Pinpoint the cell where the given text exists, returning its [x, y] midpoint coordinate. 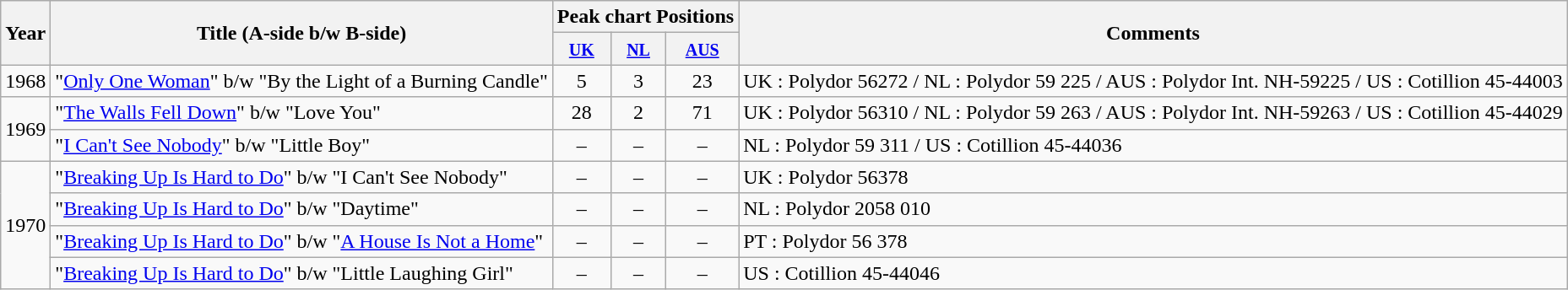
1970 [25, 225]
"Breaking Up Is Hard to Do" b/w "Daytime" [301, 209]
PT : Polydor 56 378 [1153, 241]
NL : Polydor 59 311 / US : Cotillion 45-44036 [1153, 145]
2 [638, 113]
"Only One Woman" b/w "By the Light of a Burning Candle" [301, 81]
1969 [25, 129]
28 [581, 113]
"Breaking Up Is Hard to Do" b/w "I Can't See Nobody" [301, 177]
23 [703, 81]
"The Walls Fell Down" b/w "Love You" [301, 113]
Peak chart Positions [645, 17]
1968 [25, 81]
UK : Polydor 56272 / NL : Polydor 59 225 / AUS : Polydor Int. NH-59225 / US : Cotillion 45-44003 [1153, 81]
"I Can't See Nobody" b/w "Little Boy" [301, 145]
UK : Polydor 56378 [1153, 177]
NL : Polydor 2058 010 [1153, 209]
Comments [1153, 33]
UK [581, 49]
UK : Polydor 56310 / NL : Polydor 59 263 / AUS : Polydor Int. NH-59263 / US : Cotillion 45-44029 [1153, 113]
5 [581, 81]
AUS [703, 49]
NL [638, 49]
"Breaking Up Is Hard to Do" b/w "A House Is Not a Home" [301, 241]
Year [25, 33]
"Breaking Up Is Hard to Do" b/w "Little Laughing Girl" [301, 273]
3 [638, 81]
US : Cotillion 45-44046 [1153, 273]
Title (A-side b/w B-side) [301, 33]
71 [703, 113]
